Search for the cell housing the specified text and yield its (x, y) center coordinate. 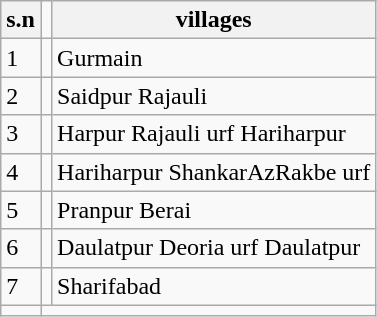
Pranpur Berai (214, 210)
Saidpur Rajauli (214, 96)
Gurmain (214, 58)
villages (214, 20)
4 (21, 172)
2 (21, 96)
7 (21, 286)
6 (21, 248)
Sharifabad (214, 286)
Hariharpur ShankarAzRakbe urf (214, 172)
Daulatpur Deoria urf Daulatpur (214, 248)
1 (21, 58)
5 (21, 210)
s.n (21, 20)
3 (21, 134)
Harpur Rajauli urf Hariharpur (214, 134)
